Pinpoint the cell where the given text exists, returning its [x, y] midpoint coordinate. 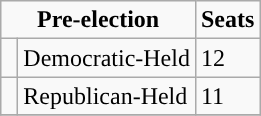
Democratic-Held [107, 58]
Pre-election [98, 20]
Republican-Held [107, 96]
Seats [227, 20]
11 [227, 96]
12 [227, 58]
